Output the (x, y) coordinate of the center of the cell containing the given text.  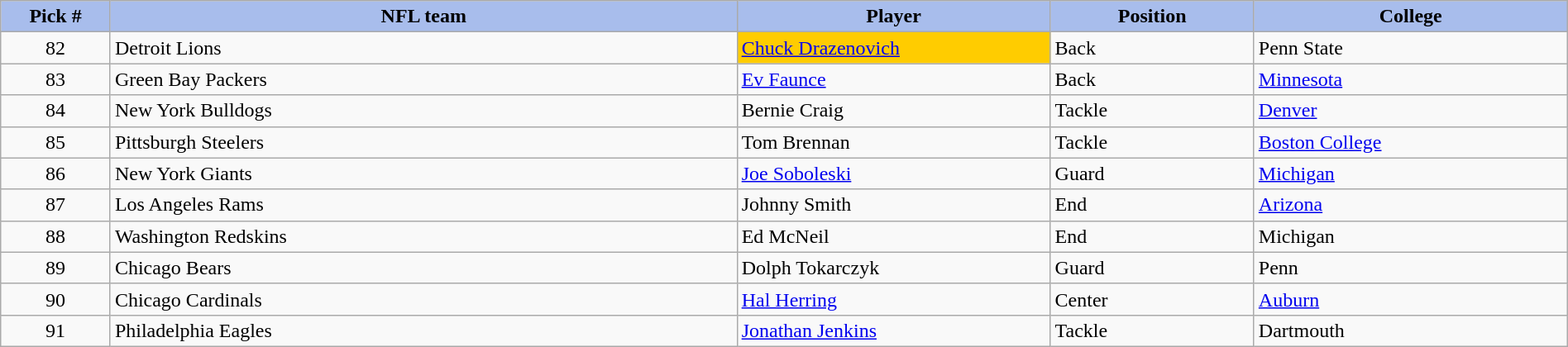
Bernie Craig (893, 111)
NFL team (423, 17)
83 (56, 79)
Arizona (1411, 205)
Chuck Drazenovich (893, 48)
89 (56, 268)
90 (56, 299)
88 (56, 236)
Player (893, 17)
College (1411, 17)
Position (1152, 17)
Pittsburgh Steelers (423, 142)
Jonathan Jenkins (893, 330)
Chicago Bears (423, 268)
Ev Faunce (893, 79)
Joe Soboleski (893, 173)
Penn (1411, 268)
Pick # (56, 17)
Dartmouth (1411, 330)
84 (56, 111)
Boston College (1411, 142)
86 (56, 173)
Washington Redskins (423, 236)
Hal Herring (893, 299)
87 (56, 205)
Dolph Tokarczyk (893, 268)
Auburn (1411, 299)
Ed McNeil (893, 236)
Los Angeles Rams (423, 205)
New York Bulldogs (423, 111)
85 (56, 142)
Denver (1411, 111)
Penn State (1411, 48)
Detroit Lions (423, 48)
Johnny Smith (893, 205)
Tom Brennan (893, 142)
Green Bay Packers (423, 79)
New York Giants (423, 173)
Philadelphia Eagles (423, 330)
Minnesota (1411, 79)
91 (56, 330)
Chicago Cardinals (423, 299)
82 (56, 48)
Center (1152, 299)
